Provide the [X, Y] coordinate of the cell's center where the given text is located.  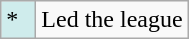
Led the league [112, 20]
* [18, 20]
